Capture the cell that displays the provided text and extract its (x, y) central coordinate. 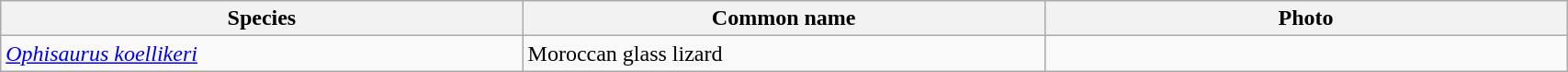
Common name (784, 18)
Photo (1305, 18)
Ophisaurus koellikeri (262, 54)
Moroccan glass lizard (784, 54)
Species (262, 18)
